Capture the cell that displays the provided text and extract its [X, Y] central coordinate. 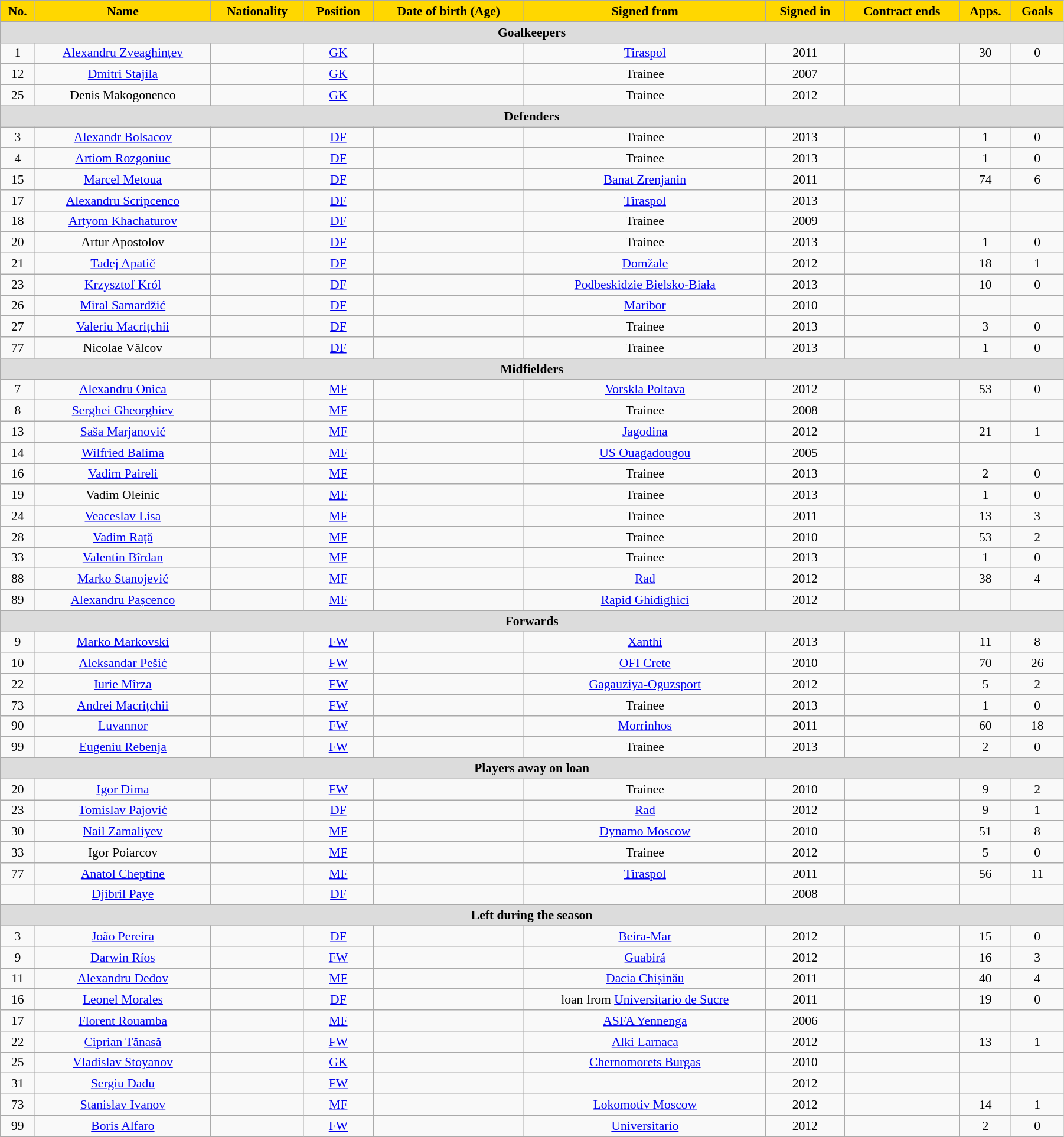
56 [985, 874]
2009 [805, 221]
Chernomorets Burgas [645, 1063]
Defenders [532, 116]
24 [18, 516]
Gagauziya-Oguzsport [645, 684]
Valeriu Macrițchii [123, 327]
Morrinhos [645, 726]
Podbeskidzie Bielsko-Biała [645, 285]
Anatol Cheptine [123, 874]
Denis Makogonenco [123, 96]
Alexandru Onica [123, 390]
Marko Markovski [123, 642]
Players away on loan [532, 769]
Wilfried Balima [123, 453]
90 [18, 726]
Aleksandar Pešić [123, 664]
Artyom Khachaturov [123, 221]
Dacia Chișinău [645, 979]
Stanislav Ivanov [123, 1105]
Contract ends [902, 11]
2006 [805, 1021]
Darwin Ríos [123, 958]
Dynamo Moscow [645, 832]
Igor Dima [123, 789]
70 [985, 664]
Nail Zamaliyev [123, 832]
2007 [805, 74]
Ciprian Tănasă [123, 1042]
Name [123, 11]
89 [18, 600]
74 [985, 179]
Tomislav Pajović [123, 811]
Igor Poiarcov [123, 852]
2005 [805, 453]
Lokomotiv Moscow [645, 1105]
Date of birth (Age) [449, 11]
Vladislav Stoyanov [123, 1063]
Guabirá [645, 958]
Signed in [805, 11]
Domžale [645, 264]
Nicolae Vâlcov [123, 348]
Veaceslav Lisa [123, 516]
Saša Marjanović [123, 432]
Florent Rouamba [123, 1021]
Serghei Gheorghiev [123, 411]
Dmitri Stajila [123, 74]
Xanthi [645, 642]
Krzysztof Król [123, 285]
Alki Larnaca [645, 1042]
12 [18, 74]
Luvannor [123, 726]
31 [18, 1084]
Jagodina [645, 432]
Miral Samardžić [123, 306]
Goals [1037, 11]
Leonel Morales [123, 1000]
51 [985, 832]
Artiom Rozgoniuc [123, 159]
Position [338, 11]
OFI Crete [645, 664]
Alexandru Zveaghințev [123, 53]
Beira-Mar [645, 937]
Vorskla Poltava [645, 390]
Universitario [645, 1126]
Midfielders [532, 369]
Andrei Macrițchii [123, 705]
28 [18, 537]
Forwards [532, 621]
Djibril Paye [123, 894]
Vadim Oleinic [123, 495]
Nationality [257, 11]
Left during the season [532, 916]
Alexandr Bolsacov [123, 138]
Rapid Ghidighici [645, 600]
Iurie Mîrza [123, 684]
Boris Alfaro [123, 1126]
27 [18, 327]
Alexandru Pașcenco [123, 600]
Tadej Apatič [123, 264]
Vadim Rață [123, 537]
Alexandru Scripcenco [123, 201]
Goalkeepers [532, 32]
60 [985, 726]
Sergiu Dadu [123, 1084]
Eugeniu Rebenja [123, 747]
US Ouagadougou [645, 453]
Signed from [645, 11]
40 [985, 979]
ASFA Yennenga [645, 1021]
loan from Universitario de Sucre [645, 1000]
38 [985, 579]
88 [18, 579]
Banat Zrenjanin [645, 179]
7 [18, 390]
Alexandru Dedov [123, 979]
Artur Apostolov [123, 243]
João Pereira [123, 937]
Marko Stanojević [123, 579]
Marcel Metoua [123, 179]
Maribor [645, 306]
Valentin Bîrdan [123, 558]
6 [1037, 179]
Vadim Paireli [123, 474]
No. [18, 11]
Apps. [985, 11]
